Determine the (x, y) coordinate at the center of the cell enclosing the given text.  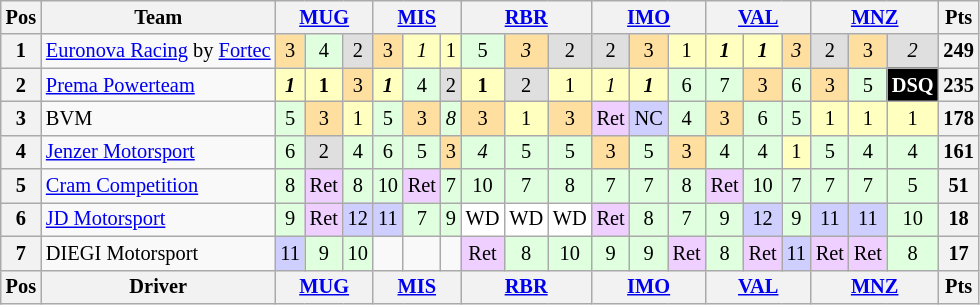
161 (958, 152)
JD Motorsport (158, 219)
18 (958, 219)
249 (958, 51)
235 (958, 85)
DIEGI Motorsport (158, 253)
51 (958, 186)
BVM (158, 118)
DSQ (913, 85)
Cram Competition (158, 186)
17 (958, 253)
178 (958, 118)
NC (649, 118)
Prema Powerteam (158, 85)
Driver (158, 287)
Jenzer Motorsport (158, 152)
Euronova Racing by Fortec (158, 51)
Team (158, 17)
